For the text-containing cell, return its midpoint in (x, y) coordinate format. 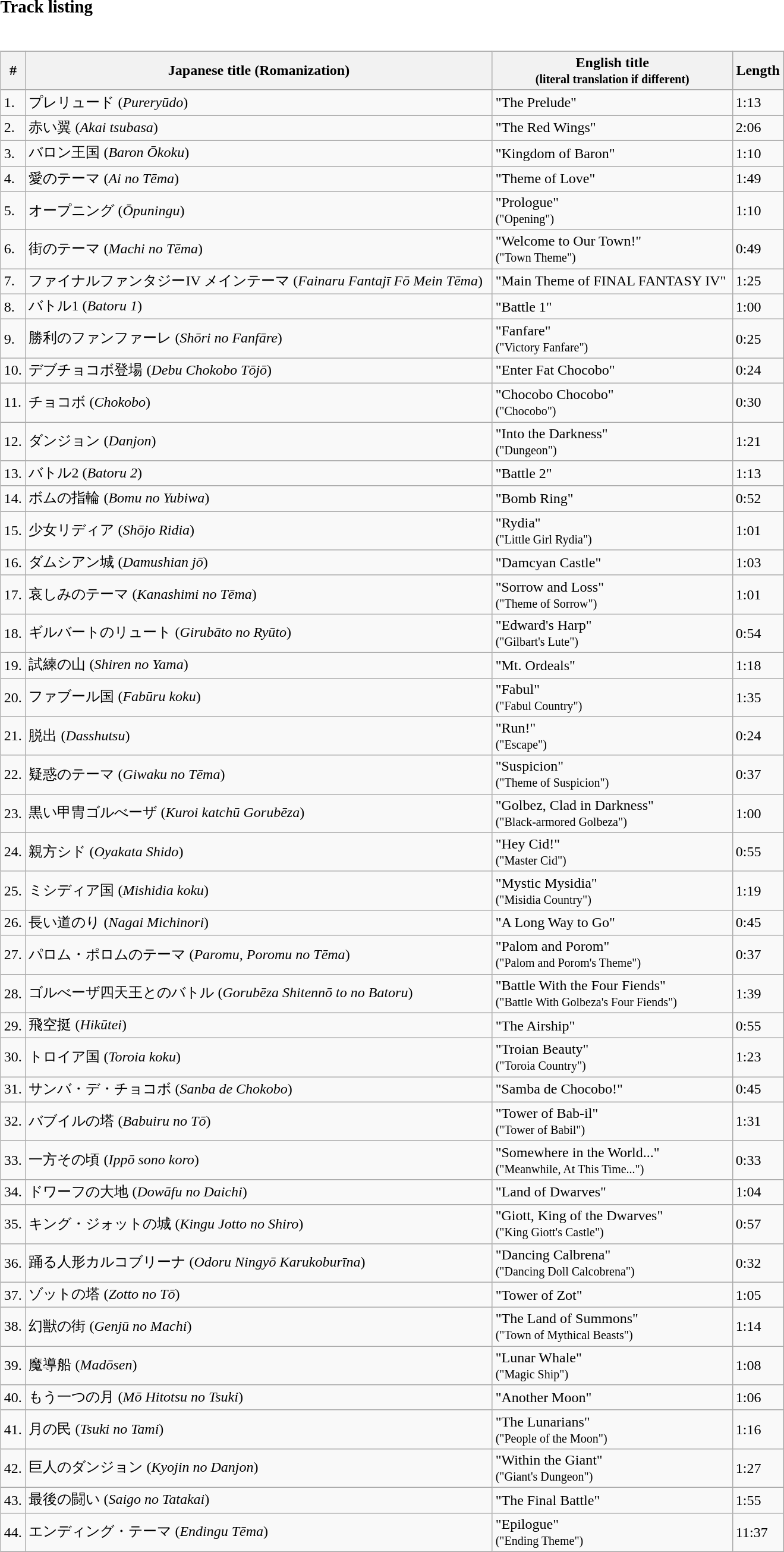
"Enter Fat Chocobo" (612, 371)
43. (13, 1500)
"Sorrow and Loss"("Theme of Sorrow") (612, 595)
"A Long Way to Go" (612, 923)
"Mt. Ordeals" (612, 665)
"Lunar Whale"("Magic Ship") (612, 1365)
巨人のダンジョン (Kyojin no Danjon) (259, 1468)
"Prologue"("Opening") (612, 211)
チョコボ (Chokobo) (259, 402)
1. (13, 102)
"Fanfare"("Victory Fanfare") (612, 339)
23. (13, 813)
"Theme of Love" (612, 178)
28. (13, 993)
バトル1 (Batoru 1) (259, 307)
"Another Moon" (612, 1397)
"Battle With the Four Fiends"("Battle With Golbeza's Four Fiends") (612, 993)
"Dancing Calbrena"("Dancing Doll Calcobrena") (612, 1263)
"Hey Cid!"("Master Cid") (612, 852)
41. (13, 1430)
"The Final Battle" (612, 1500)
踊る人形カルコブリーナ (Odoru Ningyō Karukoburīna) (259, 1263)
20. (13, 697)
# (13, 70)
ゾットの塔 (Zotto no Tō) (259, 1295)
14. (13, 498)
バブイルの塔 (Babuiru no Tō) (259, 1121)
ダンジョン (Danjon) (259, 441)
6. (13, 250)
1:14 (758, 1327)
27. (13, 955)
1:06 (758, 1397)
30. (13, 1057)
1:49 (758, 178)
ゴルべーザ四天王とのバトル (Gorubēza Shitennō to no Batoru) (259, 993)
"Epilogue"("Ending Theme") (612, 1532)
34. (13, 1192)
プレリュード (Pureryūdo) (259, 102)
勝利のファンファーレ (Shōri no Fanfāre) (259, 339)
黒い甲冑ゴルべーザ (Kuroi katchū Gorubēza) (259, 813)
31. (13, 1089)
"Battle 2" (612, 473)
32. (13, 1121)
Japanese title (Romanization) (259, 70)
5. (13, 211)
ミシディア国 (Mishidia koku) (259, 891)
1:23 (758, 1057)
"Suspicion"("Theme of Suspicion") (612, 774)
親方シド (Oyakata Shido) (259, 852)
38. (13, 1327)
Length (758, 70)
"The Prelude" (612, 102)
33. (13, 1160)
2. (13, 128)
ボムの指輪 (Bomu no Yubiwa) (259, 498)
ファブール国 (Fabūru koku) (259, 697)
"Troian Beauty"("Toroia Country") (612, 1057)
1:27 (758, 1468)
10. (13, 371)
脱出 (Dasshutsu) (259, 736)
7. (13, 282)
"The Lunarians"("People of the Moon") (612, 1430)
39. (13, 1365)
パロム・ポロムのテーマ (Paromu, Poromu no Tēma) (259, 955)
4. (13, 178)
サンバ・デ・チョコボ (Sanba de Chokobo) (259, 1089)
English title(literal translation if different) (612, 70)
哀しみのテーマ (Kanashimi no Tēma) (259, 595)
13. (13, 473)
24. (13, 852)
0:25 (758, 339)
"The Airship" (612, 1025)
"Palom and Porom"("Palom and Porom's Theme") (612, 955)
"Rydia"("Little Girl Rydia") (612, 530)
1:55 (758, 1500)
トロイア国 (Toroia koku) (259, 1057)
22. (13, 774)
"Run!"("Escape") (612, 736)
1:16 (758, 1430)
0:52 (758, 498)
長い道のり (Nagai Michinori) (259, 923)
26. (13, 923)
25. (13, 891)
幻獣の街 (Genjū no Machi) (259, 1327)
0:30 (758, 402)
1:04 (758, 1192)
"Somewhere in the World..."("Meanwhile, At This Time...") (612, 1160)
"Land of Dwarves" (612, 1192)
愛のテーマ (Ai no Tēma) (259, 178)
キング・ジォットの城 (Kingu Jotto no Shiro) (259, 1224)
疑惑のテーマ (Giwaku no Tēma) (259, 774)
11:37 (758, 1532)
0:54 (758, 633)
1:31 (758, 1121)
0:57 (758, 1224)
"Mystic Mysidia"("Misidia Country") (612, 891)
一方その頃 (Ippō sono koro) (259, 1160)
"The Land of Summons"("Town of Mythical Beasts") (612, 1327)
最後の闘い (Saigo no Tatakai) (259, 1500)
1:03 (758, 563)
"Edward's Harp"("Gilbart's Lute") (612, 633)
1:18 (758, 665)
魔導船 (Madōsen) (259, 1365)
1:39 (758, 993)
ドワーフの大地 (Dowāfu no Daichi) (259, 1192)
1:21 (758, 441)
"Fabul"("Fabul Country") (612, 697)
ダムシアン城 (Damushian jō) (259, 563)
"Damcyan Castle" (612, 563)
19. (13, 665)
37. (13, 1295)
42. (13, 1468)
月の民 (Tsuki no Tami) (259, 1430)
0:49 (758, 250)
飛空挺 (Hikūtei) (259, 1025)
"Within the Giant"("Giant's Dungeon") (612, 1468)
"Into the Darkness"("Dungeon") (612, 441)
16. (13, 563)
"Tower of Bab-il"("Tower of Babil") (612, 1121)
11. (13, 402)
オープニング (Ōpuningu) (259, 211)
"Chocobo Chocobo"("Chocobo") (612, 402)
"Golbez, Clad in Darkness"("Black-armored Golbeza") (612, 813)
エンディング・テーマ (Endingu Tēma) (259, 1532)
"Main Theme of FINAL FANTASY IV" (612, 282)
"Kingdom of Baron" (612, 153)
街のテーマ (Machi no Tēma) (259, 250)
1:05 (758, 1295)
35. (13, 1224)
1:35 (758, 697)
3. (13, 153)
"Samba de Chocobo!" (612, 1089)
デブチョコボ登場 (Debu Chokobo Tōjō) (259, 371)
2:06 (758, 128)
"The Red Wings" (612, 128)
0:33 (758, 1160)
40. (13, 1397)
1:08 (758, 1365)
17. (13, 595)
少女リディア (Shōjo Ridia) (259, 530)
赤い翼 (Akai tsubasa) (259, 128)
15. (13, 530)
29. (13, 1025)
36. (13, 1263)
44. (13, 1532)
18. (13, 633)
"Battle 1" (612, 307)
試練の山 (Shiren no Yama) (259, 665)
"Welcome to Our Town!"("Town Theme") (612, 250)
"Bomb Ring" (612, 498)
バロン王国 (Baron Ōkoku) (259, 153)
12. (13, 441)
21. (13, 736)
"Giott, King of the Dwarves"("King Giott's Castle") (612, 1224)
バトル2 (Batoru 2) (259, 473)
ギルバートのリュート (Girubāto no Ryūto) (259, 633)
0:32 (758, 1263)
1:19 (758, 891)
8. (13, 307)
"Tower of Zot" (612, 1295)
1:25 (758, 282)
ファイナルファンタジーIV メインテーマ (Fainaru Fantajī Fō Mein Tēma) (259, 282)
9. (13, 339)
もう一つの月 (Mō Hitotsu no Tsuki) (259, 1397)
